Capture the cell that displays the provided text and extract its (x, y) central coordinate. 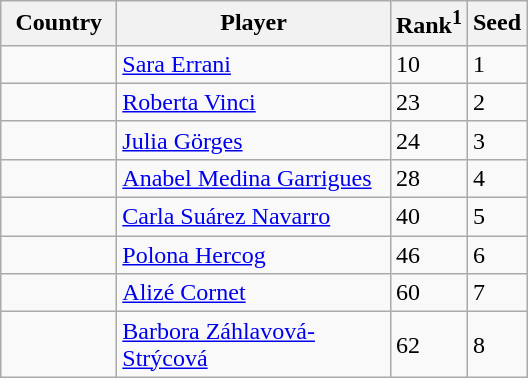
24 (428, 140)
Roberta Vinci (254, 102)
62 (428, 344)
3 (496, 140)
Polona Hercog (254, 255)
40 (428, 217)
Rank1 (428, 24)
8 (496, 344)
5 (496, 217)
2 (496, 102)
7 (496, 293)
Carla Suárez Navarro (254, 217)
46 (428, 255)
Julia Görges (254, 140)
60 (428, 293)
6 (496, 255)
Country (59, 24)
Barbora Záhlavová-Strýcová (254, 344)
4 (496, 178)
1 (496, 64)
23 (428, 102)
Sara Errani (254, 64)
Seed (496, 24)
Player (254, 24)
10 (428, 64)
Anabel Medina Garrigues (254, 178)
28 (428, 178)
Alizé Cornet (254, 293)
